From the cell containing the given text, extract its center point as [x, y] coordinate. 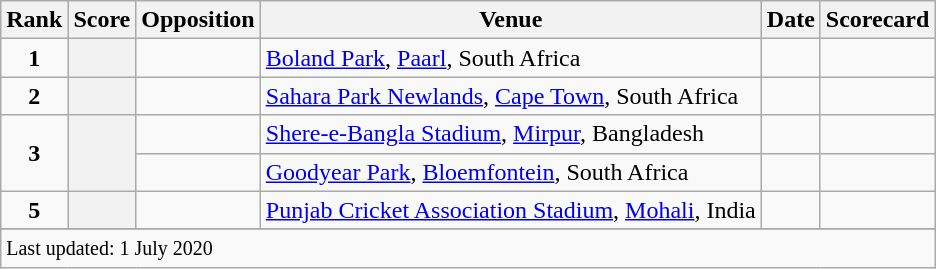
Scorecard [878, 20]
Sahara Park Newlands, Cape Town, South Africa [510, 96]
Shere-e-Bangla Stadium, Mirpur, Bangladesh [510, 134]
2 [34, 96]
3 [34, 153]
Last updated: 1 July 2020 [468, 248]
Rank [34, 20]
Score [102, 20]
Date [790, 20]
5 [34, 210]
Opposition [198, 20]
Venue [510, 20]
Punjab Cricket Association Stadium, Mohali, India [510, 210]
Goodyear Park, Bloemfontein, South Africa [510, 172]
Boland Park, Paarl, South Africa [510, 58]
1 [34, 58]
